Determine the [X, Y] coordinate at the center of the cell enclosing the given text.  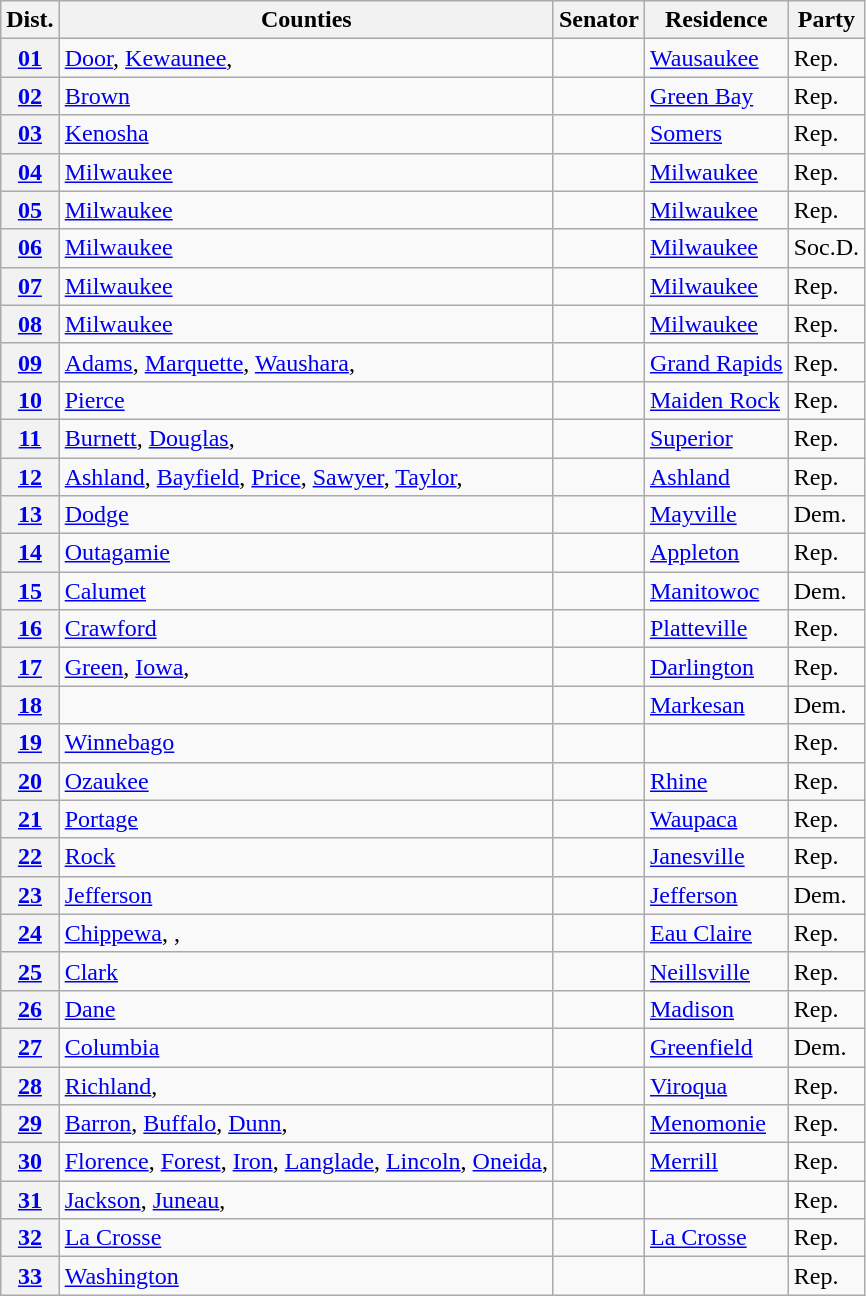
07 [30, 286]
Burnett, Douglas, [306, 438]
Portage [306, 819]
09 [30, 362]
Counties [306, 20]
31 [30, 1200]
25 [30, 971]
06 [30, 248]
12 [30, 477]
Merrill [716, 1162]
13 [30, 515]
01 [30, 58]
Manitowoc [716, 591]
Richland, [306, 1085]
Dodge [306, 515]
21 [30, 819]
Party [826, 20]
23 [30, 895]
Dane [306, 1009]
Soc.D. [826, 248]
Greenfield [716, 1047]
Crawford [306, 629]
30 [30, 1162]
Rhine [716, 781]
Pierce [306, 400]
14 [30, 553]
Green Bay [716, 96]
Madison [716, 1009]
Kenosha [306, 134]
Barron, Buffalo, Dunn, [306, 1124]
05 [30, 210]
Ozaukee [306, 781]
Waupaca [716, 819]
Green, Iowa, [306, 667]
Eau Claire [716, 933]
Neillsville [716, 971]
Menomonie [716, 1124]
33 [30, 1276]
02 [30, 96]
22 [30, 857]
Viroqua [716, 1085]
Ashland, Bayfield, Price, Sawyer, Taylor, [306, 477]
15 [30, 591]
Clark [306, 971]
Ashland [716, 477]
Superior [716, 438]
24 [30, 933]
28 [30, 1085]
18 [30, 705]
Calumet [306, 591]
Florence, Forest, Iron, Langlade, Lincoln, Oneida, [306, 1162]
Residence [716, 20]
Outagamie [306, 553]
Grand Rapids [716, 362]
Platteville [716, 629]
Wausaukee [716, 58]
27 [30, 1047]
16 [30, 629]
Rock [306, 857]
19 [30, 743]
Jackson, Juneau, [306, 1200]
Markesan [716, 705]
Brown [306, 96]
32 [30, 1238]
Senator [598, 20]
Columbia [306, 1047]
Mayville [716, 515]
Darlington [716, 667]
Door, Kewaunee, [306, 58]
Dist. [30, 20]
Chippewa, , [306, 933]
Washington [306, 1276]
17 [30, 667]
08 [30, 324]
20 [30, 781]
Winnebago [306, 743]
Somers [716, 134]
Appleton [716, 553]
10 [30, 400]
11 [30, 438]
26 [30, 1009]
Adams, Marquette, Waushara, [306, 362]
Maiden Rock [716, 400]
Janesville [716, 857]
29 [30, 1124]
04 [30, 172]
03 [30, 134]
